Pinpoint the cell where the given text exists, returning its (x, y) midpoint coordinate. 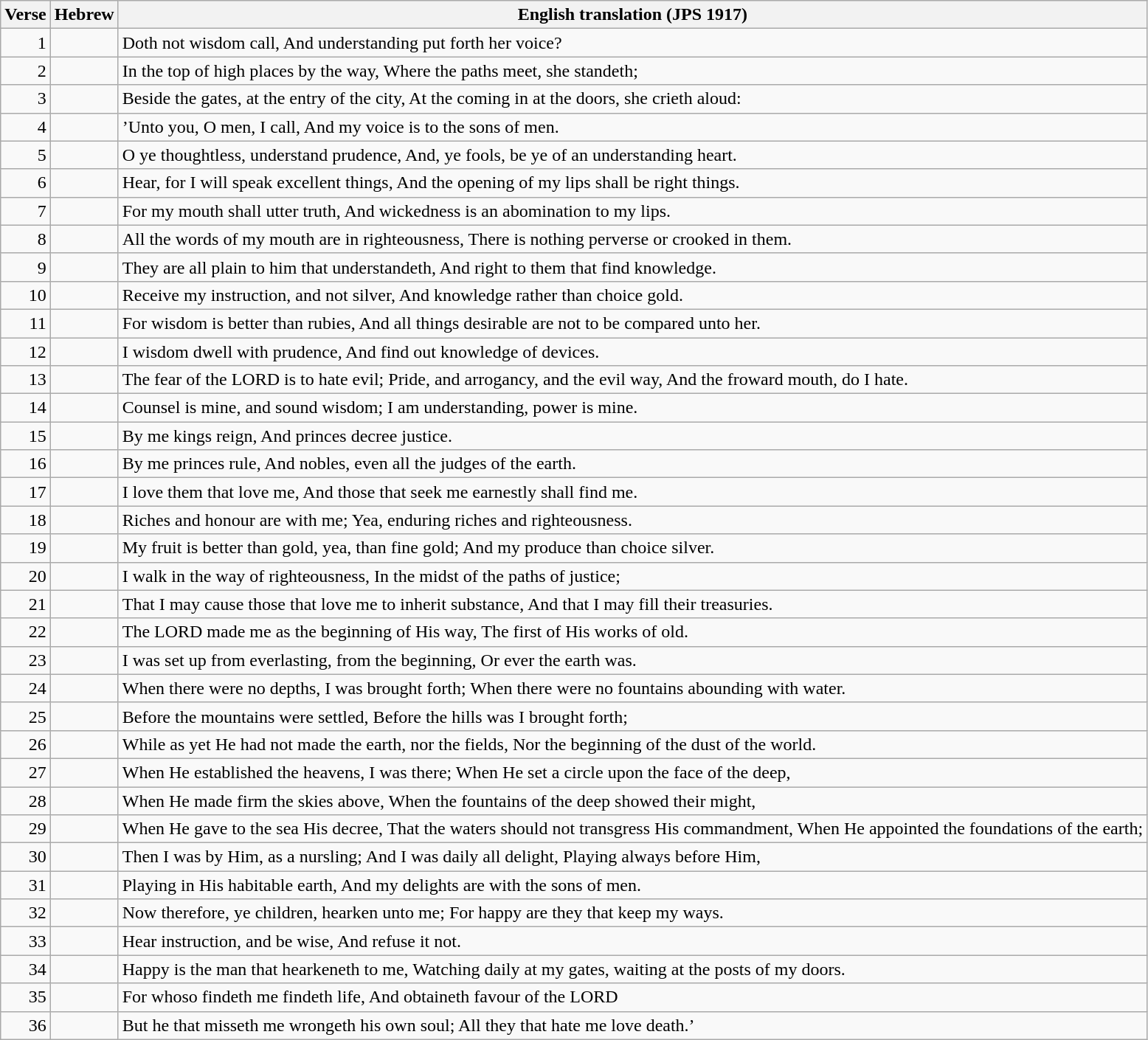
25 (26, 716)
6 (26, 183)
They are all plain to him that understandeth, And right to them that find knowledge. (632, 267)
4 (26, 127)
I walk in the way of righteousness, In the midst of the paths of justice; (632, 576)
24 (26, 688)
34 (26, 969)
16 (26, 464)
32 (26, 913)
Hear instruction, and be wise, And refuse it not. (632, 941)
Verse (26, 15)
5 (26, 155)
O ye thoughtless, understand prudence, And, ye fools, be ye of an understanding heart. (632, 155)
26 (26, 744)
While as yet He had not made the earth, nor the fields, Nor the beginning of the dust of the world. (632, 744)
7 (26, 211)
I was set up from everlasting, from the beginning, Or ever the earth was. (632, 660)
When He made firm the skies above, When the fountains of the deep showed their might, (632, 800)
30 (26, 857)
But he that misseth me wrongeth his own soul; All they that hate me love death.’ (632, 1025)
19 (26, 548)
Receive my instruction, and not silver, And knowledge rather than choice gold. (632, 295)
10 (26, 295)
1 (26, 43)
18 (26, 520)
14 (26, 408)
36 (26, 1025)
By me princes rule, And nobles, even all the judges of the earth. (632, 464)
I wisdom dwell with prudence, And find out knowledge of devices. (632, 352)
For wisdom is better than rubies, And all things desirable are not to be compared unto her. (632, 323)
23 (26, 660)
27 (26, 772)
I love them that love me, And those that seek me earnestly shall find me. (632, 492)
Playing in His habitable earth, And my delights are with the sons of men. (632, 885)
17 (26, 492)
31 (26, 885)
The fear of the LORD is to hate evil; Pride, and arrogancy, and the evil way, And the froward mouth, do I hate. (632, 380)
9 (26, 267)
My fruit is better than gold, yea, than fine gold; And my produce than choice silver. (632, 548)
When He gave to the sea His decree, That the waters should not transgress His commandment, When He appointed the foundations of the earth; (632, 829)
Counsel is mine, and sound wisdom; I am understanding, power is mine. (632, 408)
By me kings reign, And princes decree justice. (632, 436)
Hear, for I will speak excellent things, And the opening of my lips shall be right things. (632, 183)
Beside the gates, at the entry of the city, At the coming in at the doors, she crieth aloud: (632, 99)
Riches and honour are with me; Yea, enduring riches and righteousness. (632, 520)
When there were no depths, I was brought forth; When there were no fountains abounding with water. (632, 688)
English translation (JPS 1917) (632, 15)
8 (26, 239)
33 (26, 941)
12 (26, 352)
2 (26, 71)
22 (26, 632)
35 (26, 997)
When He established the heavens, I was there; When He set a circle upon the face of the deep, (632, 772)
Then I was by Him, as a nursling; And I was daily all delight, Playing always before Him, (632, 857)
For whoso findeth me findeth life, And obtaineth favour of the LORD (632, 997)
For my mouth shall utter truth, And wickedness is an abomination to my lips. (632, 211)
20 (26, 576)
Before the mountains were settled, Before the hills was I brought forth; (632, 716)
Hebrew (84, 15)
Doth not wisdom call, And understanding put forth her voice? (632, 43)
11 (26, 323)
That I may cause those that love me to inherit substance, And that I may fill their treasuries. (632, 604)
Happy is the man that hearkeneth to me, Watching daily at my gates, waiting at the posts of my doors. (632, 969)
28 (26, 800)
3 (26, 99)
29 (26, 829)
21 (26, 604)
All the words of my mouth are in righteousness, There is nothing perverse or crooked in them. (632, 239)
’Unto you, O men, I call, And my voice is to the sons of men. (632, 127)
The LORD made me as the beginning of His way, The first of His works of old. (632, 632)
15 (26, 436)
13 (26, 380)
In the top of high places by the way, Where the paths meet, she standeth; (632, 71)
Now therefore, ye children, hearken unto me; For happy are they that keep my ways. (632, 913)
